Detect which cell encompasses the target text, then output its (x, y) center coordinate. 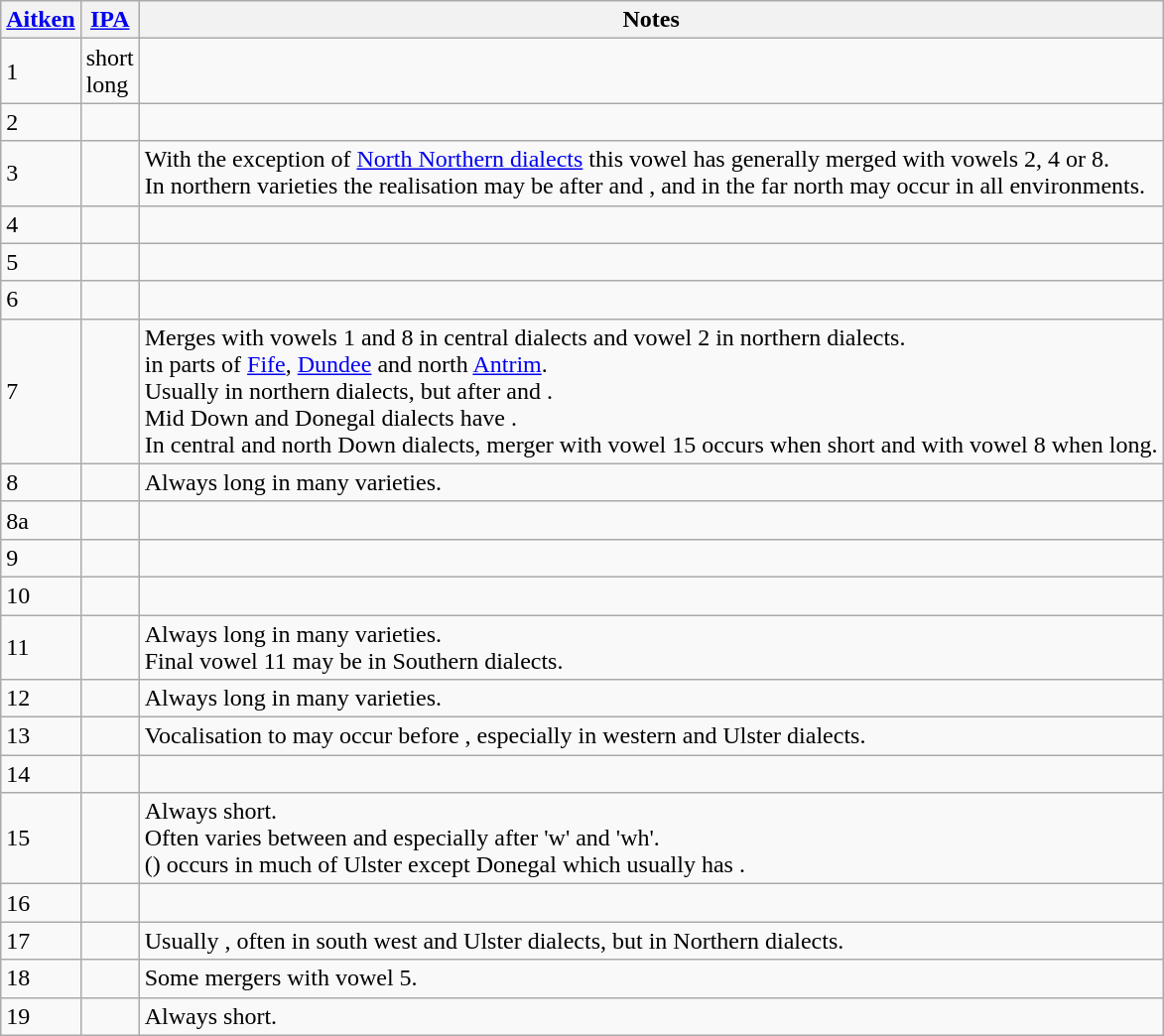
5 (41, 262)
1 (41, 71)
Aitken (41, 20)
Always long in many varieties.Final vowel 11 may be in Southern dialects. (651, 647)
7 (41, 391)
short long (109, 71)
14 (41, 774)
Vocalisation to may occur before , especially in western and Ulster dialects. (651, 736)
8 (41, 482)
15 (41, 839)
11 (41, 647)
3 (41, 173)
8a (41, 520)
Some mergers with vowel 5. (651, 978)
9 (41, 558)
Always short.Often varies between and especially after 'w' and 'wh'. () occurs in much of Ulster except Donegal which usually has . (651, 839)
4 (41, 224)
18 (41, 978)
17 (41, 941)
2 (41, 122)
16 (41, 903)
6 (41, 300)
Notes (651, 20)
10 (41, 595)
12 (41, 699)
19 (41, 1016)
IPA (109, 20)
Usually , often in south west and Ulster dialects, but in Northern dialects. (651, 941)
Always short. (651, 1016)
13 (41, 736)
